Pinpoint the cell where the given text exists, returning its (x, y) midpoint coordinate. 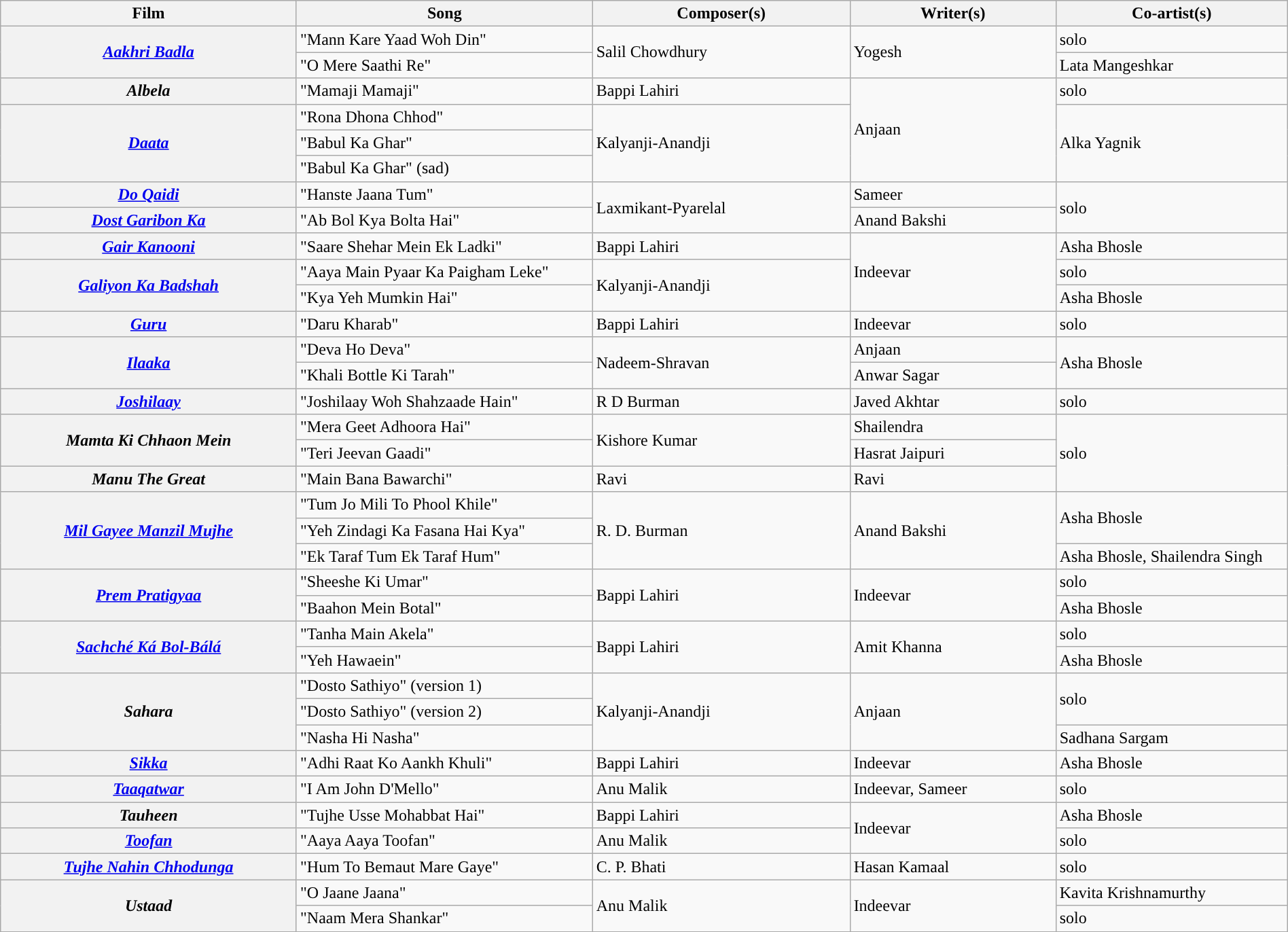
"Baahon Mein Botal" (444, 608)
Kishore Kumar (721, 440)
"Teri Jeevan Gaadi" (444, 453)
"Yeh Hawaein" (444, 660)
Ilaaka (149, 363)
Laxmikant-Pyarelal (721, 207)
"O Jaane Jaana" (444, 893)
"Dosto Sathiyo" (version 2) (444, 711)
"Babul Ka Ghar" (444, 143)
"Ek Taraf Tum Ek Taraf Hum" (444, 556)
"Rona Dhona Chhod" (444, 117)
Hasan Kamaal (952, 867)
Indeevar, Sameer (952, 789)
Sahara (149, 711)
"Mera Geet Adhoora Hai" (444, 427)
"Deva Ho Deva" (444, 350)
"Aaya Aaya Toofan" (444, 841)
"Mamaji Mamaji" (444, 91)
Javed Akhtar (952, 401)
"Main Bana Bawarchi" (444, 479)
"Kya Yeh Mumkin Hai" (444, 298)
Mil Gayee Manzil Mujhe (149, 531)
"Joshilaay Woh Shahzaade Hain" (444, 401)
Film (149, 14)
R D Burman (721, 401)
Aakhri Badla (149, 52)
Prem Pratigyaa (149, 595)
Lata Mangeshkar (1171, 65)
"Daru Kharab" (444, 324)
"Babul Ka Ghar" (sad) (444, 168)
Galiyon Ka Badshah (149, 285)
C. P. Bhati (721, 867)
Guru (149, 324)
Composer(s) (721, 14)
Sameer (952, 194)
"Mann Kare Yaad Woh Din" (444, 39)
Toofan (149, 841)
Do Qaidi (149, 194)
"Nasha Hi Nasha" (444, 737)
R. D. Burman (721, 531)
"Yeh Zindagi Ka Fasana Hai Kya" (444, 531)
"Saare Shehar Mein Ek Ladki" (444, 246)
"Sheeshe Ki Umar" (444, 582)
Co-artist(s) (1171, 14)
"Khali Bottle Ki Tarah" (444, 376)
Albela (149, 91)
Tauheen (149, 815)
"Tum Jo Mili To Phool Khile" (444, 505)
"Aaya Main Pyaar Ka Paigham Leke" (444, 272)
"Naam Mera Shankar" (444, 918)
"Dosto Sathiyo" (version 1) (444, 685)
Sikka (149, 764)
Mamta Ki Chhaon Mein (149, 440)
"Hanste Jaana Tum" (444, 194)
"Ab Bol Kya Bolta Hai" (444, 220)
"Tanha Main Akela" (444, 634)
"O Mere Saathi Re" (444, 65)
Joshilaay (149, 401)
Kavita Krishnamurthy (1171, 893)
Manu The Great (149, 479)
Writer(s) (952, 14)
Alka Yagnik (1171, 143)
Anwar Sagar (952, 376)
Ustaad (149, 906)
Salil Chowdhury (721, 52)
"I Am John D'Mello" (444, 789)
Sachché Ká Bol-Bálá (149, 647)
"Hum To Bemaut Mare Gaye" (444, 867)
Yogesh (952, 52)
Sadhana Sargam (1171, 737)
Song (444, 14)
Hasrat Jaipuri (952, 453)
"Tujhe Usse Mohabbat Hai" (444, 815)
Daata (149, 143)
"Adhi Raat Ko Aankh Khuli" (444, 764)
Taaqatwar (149, 789)
Tujhe Nahin Chhodunga (149, 867)
Dost Garibon Ka (149, 220)
Asha Bhosle, Shailendra Singh (1171, 556)
Nadeem-Shravan (721, 363)
Gair Kanooni (149, 246)
Shailendra (952, 427)
Amit Khanna (952, 647)
